Search for the cell housing the specified text and yield its [X, Y] center coordinate. 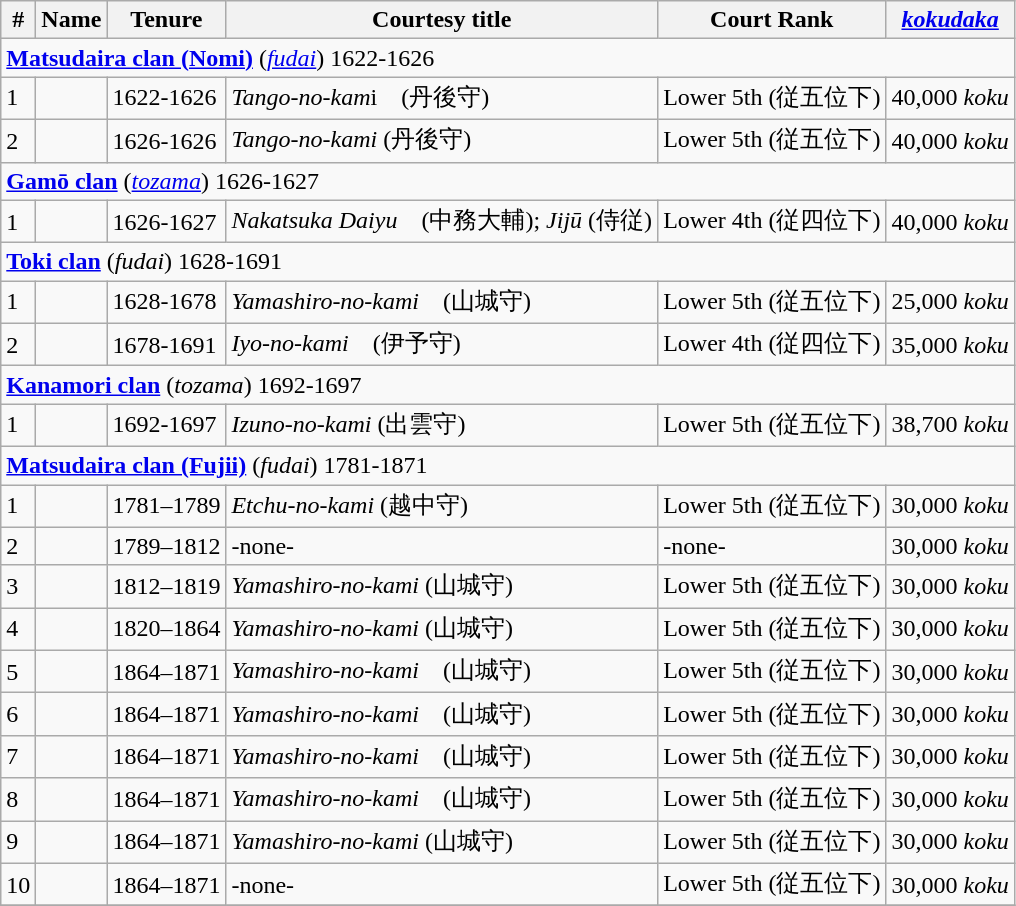
6 [18, 714]
Kanamori clan (tozama) 1692-1697 [508, 385]
10 [18, 884]
1789–1812 [166, 546]
Matsudaira clan (Fujii) (fudai) 1781-1871 [508, 465]
Courtesy title [442, 20]
Court Rank [772, 20]
1626-1627 [166, 222]
1622-1626 [166, 98]
Name [72, 20]
Etchu-no-kami (越中守) [442, 506]
1812–1819 [166, 586]
Matsudaira clan (Nomi) (fudai) 1622-1626 [508, 58]
7 [18, 756]
25,000 koku [950, 302]
kokudaka [950, 20]
4 [18, 630]
Iyo-no-kami (伊予守) [442, 344]
8 [18, 800]
35,000 koku [950, 344]
3 [18, 586]
Gamō clan (tozama) 1626-1627 [508, 181]
1628-1678 [166, 302]
1678-1691 [166, 344]
Toki clan (fudai) 1628-1691 [508, 262]
9 [18, 842]
1626-1626 [166, 140]
38,700 koku [950, 426]
5 [18, 672]
1820–1864 [166, 630]
Tenure [166, 20]
Nakatsuka Daiyu (中務大輔); Jijū (侍従) [442, 222]
1781–1789 [166, 506]
# [18, 20]
Izuno-no-kami (出雲守) [442, 426]
1692-1697 [166, 426]
